Provide the (x, y) coordinate of the cell's center where the given text is located.  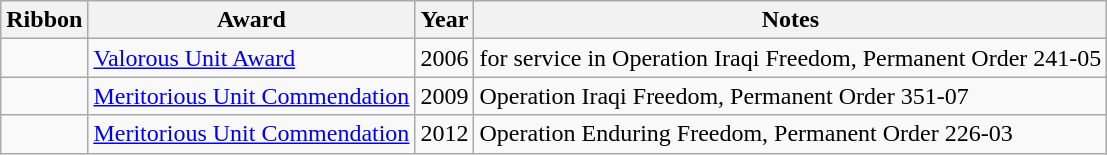
Award (252, 20)
Ribbon (44, 20)
Valorous Unit Award (252, 58)
for service in Operation Iraqi Freedom, Permanent Order 241-05 (790, 58)
2012 (444, 134)
Year (444, 20)
Operation Iraqi Freedom, Permanent Order 351-07 (790, 96)
2009 (444, 96)
Notes (790, 20)
2006 (444, 58)
Operation Enduring Freedom, Permanent Order 226-03 (790, 134)
